Search for the cell housing the specified text and yield its [X, Y] center coordinate. 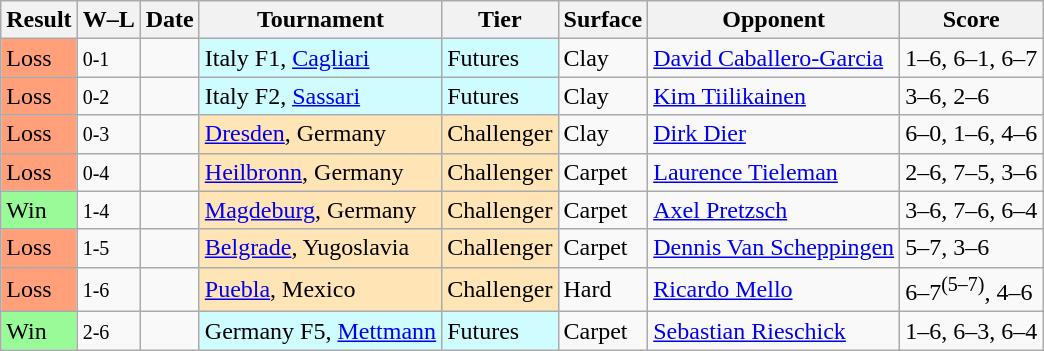
1–6, 6–3, 6–4 [972, 331]
Surface [603, 20]
6–7(5–7), 4–6 [972, 290]
Tournament [320, 20]
Hard [603, 290]
6–0, 1–6, 4–6 [972, 134]
Magdeburg, Germany [320, 210]
0-3 [108, 134]
Dennis Van Scheppingen [774, 248]
Sebastian Rieschick [774, 331]
1-6 [108, 290]
Opponent [774, 20]
0-4 [108, 172]
Tier [500, 20]
1-4 [108, 210]
1–6, 6–1, 6–7 [972, 58]
Laurence Tieleman [774, 172]
3–6, 2–6 [972, 96]
0-2 [108, 96]
Axel Pretzsch [774, 210]
2–6, 7–5, 3–6 [972, 172]
Belgrade, Yugoslavia [320, 248]
0-1 [108, 58]
Dirk Dier [774, 134]
Score [972, 20]
Puebla, Mexico [320, 290]
W–L [108, 20]
Kim Tiilikainen [774, 96]
David Caballero-Garcia [774, 58]
Italy F2, Sassari [320, 96]
Date [170, 20]
Ricardo Mello [774, 290]
Germany F5, Mettmann [320, 331]
Italy F1, Cagliari [320, 58]
2-6 [108, 331]
5–7, 3–6 [972, 248]
Dresden, Germany [320, 134]
3–6, 7–6, 6–4 [972, 210]
Heilbronn, Germany [320, 172]
1-5 [108, 248]
Result [39, 20]
